Determine the (x, y) coordinate at the center of the cell enclosing the given text.  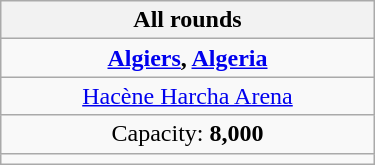
Hacène Harcha Arena (188, 96)
All rounds (188, 20)
Algiers, Algeria (188, 58)
Capacity: 8,000 (188, 134)
